Locate the cell with the specified text and output its (x, y) center coordinate. 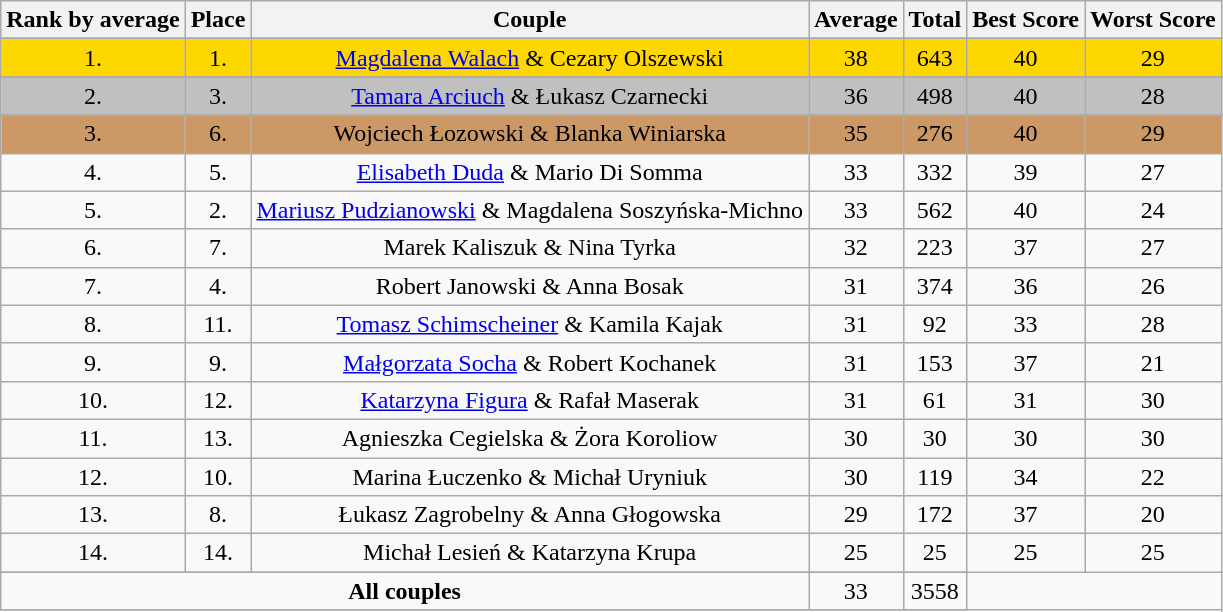
Małgorzata Socha & Robert Kochanek (530, 362)
Michał Lesień & Katarzyna Krupa (530, 553)
Łukasz Zagrobelny & Anna Głogowska (530, 515)
3558 (935, 591)
Magdalena Walach & Cezary Olszewski (530, 58)
39 (1026, 172)
38 (856, 58)
Couple (530, 20)
34 (1026, 477)
Robert Janowski & Anna Bosak (530, 286)
119 (935, 477)
276 (935, 134)
22 (1154, 477)
Elisabeth Duda & Mario Di Somma (530, 172)
223 (935, 248)
Place (218, 20)
Worst Score (1154, 20)
332 (935, 172)
20 (1154, 515)
61 (935, 400)
All couples (405, 591)
Agnieszka Cegielska & Żora Koroliow (530, 438)
Tamara Arciuch & Łukasz Czarnecki (530, 96)
374 (935, 286)
Marek Kaliszuk & Nina Tyrka (530, 248)
Marina Łuczenko & Michał Uryniuk (530, 477)
Best Score (1026, 20)
Tomasz Schimscheiner & Kamila Kajak (530, 324)
35 (856, 134)
92 (935, 324)
21 (1154, 362)
32 (856, 248)
Average (856, 20)
24 (1154, 210)
26 (1154, 286)
643 (935, 58)
172 (935, 515)
Wojciech Łozowski & Blanka Winiarska (530, 134)
153 (935, 362)
Rank by average (93, 20)
Mariusz Pudzianowski & Magdalena Soszyńska-Michno (530, 210)
Total (935, 20)
498 (935, 96)
562 (935, 210)
Katarzyna Figura & Rafał Maserak (530, 400)
